Determine the (X, Y) coordinate at the center of the cell enclosing the given text.  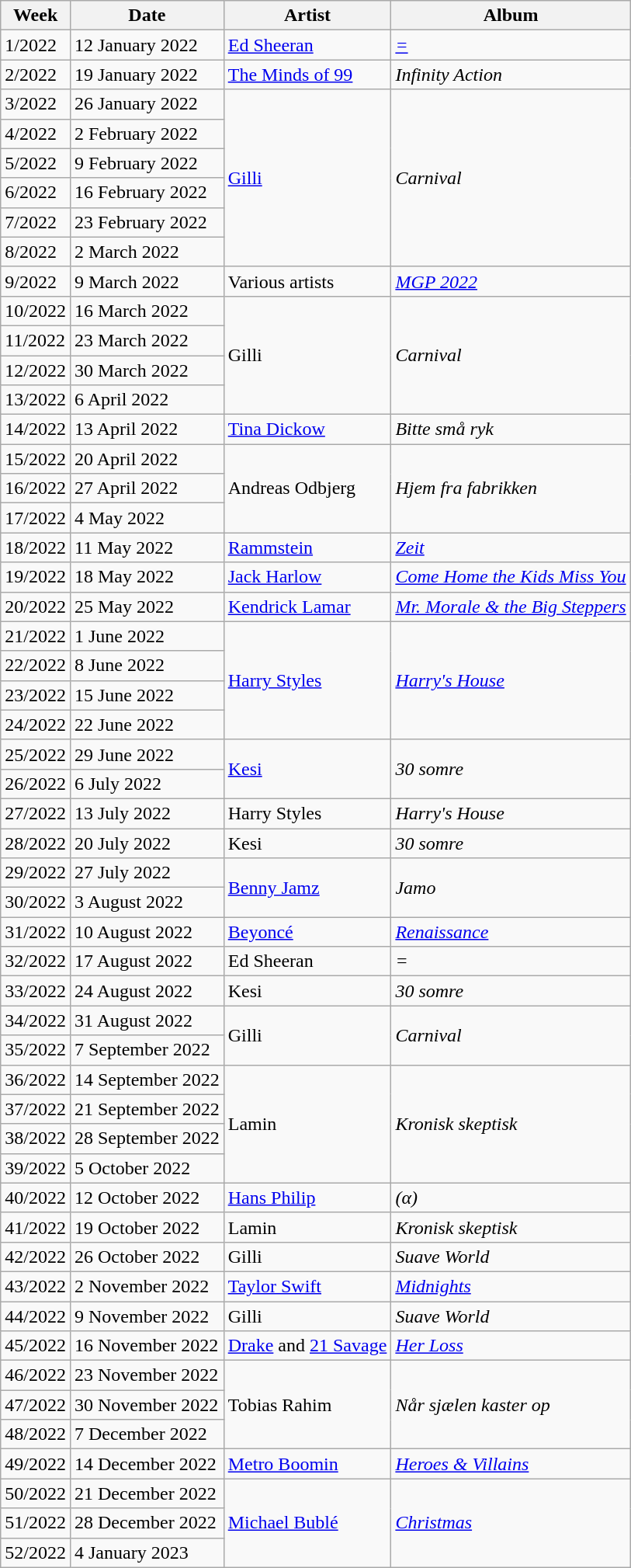
12/2022 (36, 370)
Michael Bublé (307, 1523)
24/2022 (36, 725)
Når sjælen kaster op (511, 1405)
39/2022 (36, 1168)
Various artists (307, 281)
36/2022 (36, 1080)
7/2022 (36, 222)
35/2022 (36, 1050)
Come Home the Kids Miss You (511, 577)
19 October 2022 (147, 1227)
Tina Dickow (307, 429)
37/2022 (36, 1109)
9 November 2022 (147, 1316)
22/2022 (36, 666)
MGP 2022 (511, 281)
7 December 2022 (147, 1434)
21/2022 (36, 636)
26 January 2022 (147, 104)
12 January 2022 (147, 45)
10/2022 (36, 311)
Tobias Rahim (307, 1405)
20 July 2022 (147, 843)
13 April 2022 (147, 429)
30 March 2022 (147, 370)
17 August 2022 (147, 961)
6 April 2022 (147, 400)
7 September 2022 (147, 1050)
44/2022 (36, 1316)
Hans Philip (307, 1198)
31 August 2022 (147, 1020)
14 September 2022 (147, 1080)
9 March 2022 (147, 281)
28/2022 (36, 843)
16 February 2022 (147, 193)
24 August 2022 (147, 991)
Renaissance (511, 932)
9 February 2022 (147, 163)
29 June 2022 (147, 754)
45/2022 (36, 1346)
20/2022 (36, 607)
51/2022 (36, 1523)
Andreas Odbjerg (307, 488)
3/2022 (36, 104)
50/2022 (36, 1493)
20 April 2022 (147, 459)
34/2022 (36, 1020)
Drake and 21 Savage (307, 1346)
26 October 2022 (147, 1257)
40/2022 (36, 1198)
5/2022 (36, 163)
31/2022 (36, 932)
Jamo (511, 888)
25 May 2022 (147, 607)
1 June 2022 (147, 636)
Christmas (511, 1523)
22 June 2022 (147, 725)
4 May 2022 (147, 518)
2 February 2022 (147, 134)
1/2022 (36, 45)
3 August 2022 (147, 902)
5 October 2022 (147, 1168)
Heroes & Villains (511, 1464)
23 March 2022 (147, 340)
4 January 2023 (147, 1552)
Metro Boomin (307, 1464)
2/2022 (36, 75)
41/2022 (36, 1227)
21 December 2022 (147, 1493)
14 December 2022 (147, 1464)
Mr. Morale & the Big Steppers (511, 607)
26/2022 (36, 784)
30/2022 (36, 902)
The Minds of 99 (307, 75)
16 November 2022 (147, 1346)
6/2022 (36, 193)
21 September 2022 (147, 1109)
8/2022 (36, 252)
13/2022 (36, 400)
18/2022 (36, 548)
27 April 2022 (147, 488)
Her Loss (511, 1346)
18 May 2022 (147, 577)
Benny Jamz (307, 888)
Kendrick Lamar (307, 607)
Hjem fra fabrikken (511, 488)
Bitte små ryk (511, 429)
23 February 2022 (147, 222)
Artist (307, 16)
9/2022 (36, 281)
Beyoncé (307, 932)
15 June 2022 (147, 695)
Infinity Action (511, 75)
(α) (511, 1198)
11 May 2022 (147, 548)
42/2022 (36, 1257)
Zeit (511, 548)
28 December 2022 (147, 1523)
8 June 2022 (147, 666)
29/2022 (36, 873)
6 July 2022 (147, 784)
32/2022 (36, 961)
49/2022 (36, 1464)
11/2022 (36, 340)
33/2022 (36, 991)
2 November 2022 (147, 1286)
Taylor Swift (307, 1286)
Album (511, 16)
52/2022 (36, 1552)
47/2022 (36, 1405)
25/2022 (36, 754)
15/2022 (36, 459)
28 September 2022 (147, 1139)
Jack Harlow (307, 577)
46/2022 (36, 1375)
43/2022 (36, 1286)
17/2022 (36, 518)
27/2022 (36, 813)
16 March 2022 (147, 311)
Date (147, 16)
Week (36, 16)
13 July 2022 (147, 813)
38/2022 (36, 1139)
23 November 2022 (147, 1375)
48/2022 (36, 1434)
19 January 2022 (147, 75)
2 March 2022 (147, 252)
30 November 2022 (147, 1405)
12 October 2022 (147, 1198)
10 August 2022 (147, 932)
27 July 2022 (147, 873)
16/2022 (36, 488)
19/2022 (36, 577)
4/2022 (36, 134)
14/2022 (36, 429)
Midnights (511, 1286)
23/2022 (36, 695)
Rammstein (307, 548)
